Provide the [x, y] coordinate of the cell's center where the given text is located.  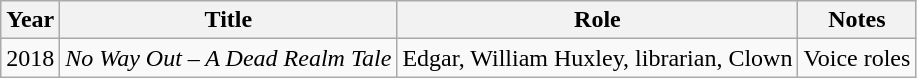
No Way Out – A Dead Realm Tale [228, 58]
Notes [857, 20]
Title [228, 20]
Voice roles [857, 58]
2018 [30, 58]
Edgar, William Huxley, librarian, Clown [598, 58]
Role [598, 20]
Year [30, 20]
